From the cell containing the given text, extract its center point as [X, Y] coordinate. 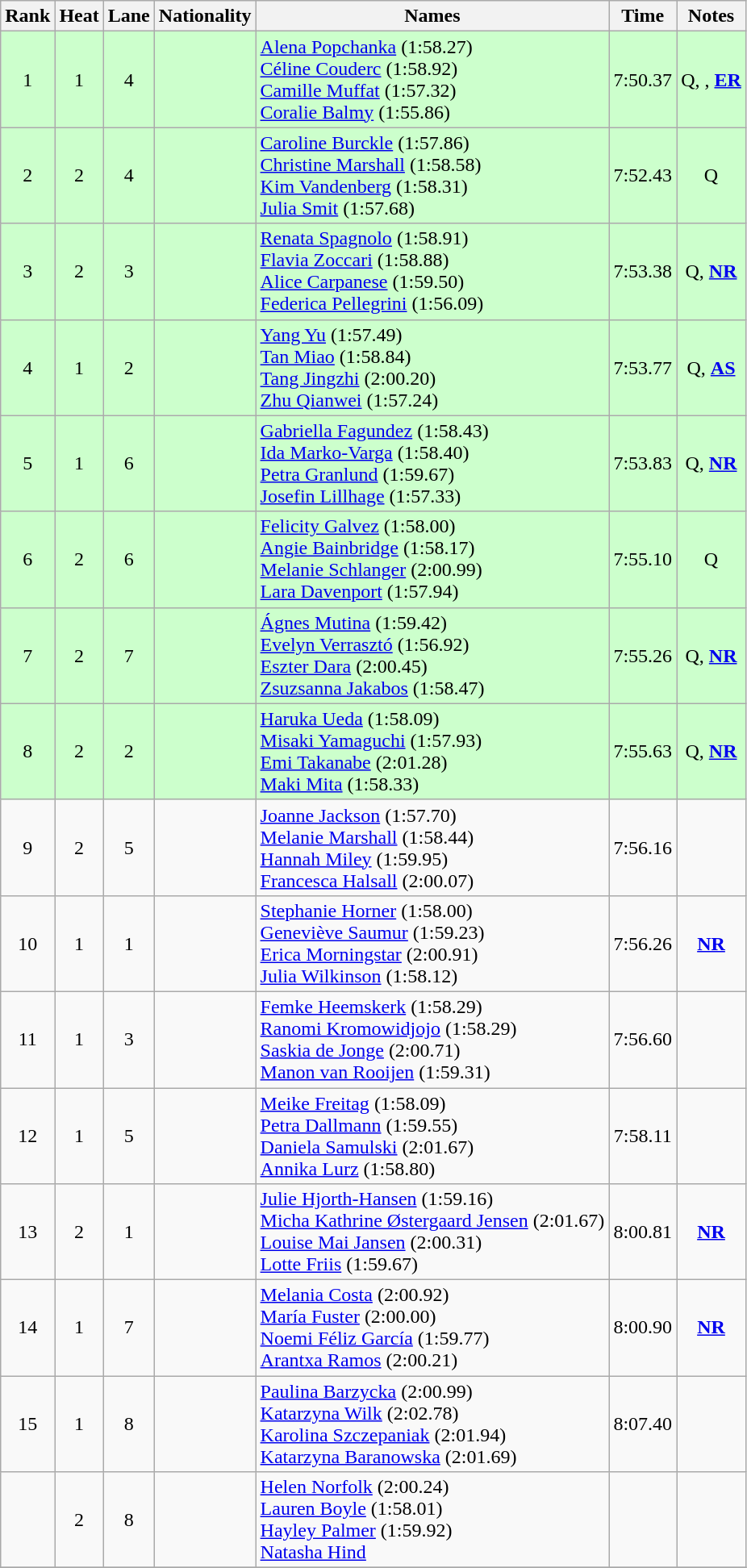
Yang Yu (1:57.49) Tan Miao (1:58.84) Tang Jingzhi (2:00.20) Zhu Qianwei (1:57.24) [432, 368]
Rank [27, 16]
Femke Heemskerk (1:58.29) Ranomi Kromowidjojo (1:58.29) Saskia de Jonge (2:00.71) Manon van Rooijen (1:59.31) [432, 1039]
Caroline Burckle (1:57.86) Christine Marshall (1:58.58) Kim Vandenberg (1:58.31) Julia Smit (1:57.68) [432, 176]
Q, AS [712, 368]
8:00.90 [643, 1328]
7:53.83 [643, 463]
7:55.63 [643, 752]
Joanne Jackson (1:57.70) Melanie Marshall (1:58.44) Hannah Miley (1:59.95) Francesca Halsall (2:00.07) [432, 847]
Names [432, 16]
Helen Norfolk (2:00.24) Lauren Boyle (1:58.01) Hayley Palmer (1:59.92) Natasha Hind [432, 1520]
10 [27, 944]
7:53.77 [643, 368]
7:55.10 [643, 560]
Alena Popchanka (1:58.27) Céline Couderc (1:58.92) Camille Muffat (1:57.32) Coralie Balmy (1:55.86) [432, 79]
8:00.81 [643, 1232]
7:56.60 [643, 1039]
Renata Spagnolo (1:58.91) Flavia Zoccari (1:58.88)Alice Carpanese (1:59.50)Federica Pellegrini (1:56.09) [432, 271]
7:58.11 [643, 1136]
Time [643, 16]
13 [27, 1232]
7:55.26 [643, 655]
7:56.26 [643, 944]
Notes [712, 16]
7:50.37 [643, 79]
14 [27, 1328]
7:53.38 [643, 271]
7:56.16 [643, 847]
Julie Hjorth-Hansen (1:59.16) Micha Kathrine Østergaard Jensen (2:01.67) Louise Mai Jansen (2:00.31) Lotte Friis (1:59.67) [432, 1232]
Gabriella Fagundez (1:58.43) Ida Marko-Varga (1:58.40) Petra Granlund (1:59.67) Josefin Lillhage (1:57.33) [432, 463]
15 [27, 1424]
9 [27, 847]
Melania Costa (2:00.92) María Fuster (2:00.00) Noemi Féliz García (1:59.77) Arantxa Ramos (2:00.21) [432, 1328]
Ágnes Mutina (1:59.42) Evelyn Verrasztó (1:56.92) Eszter Dara (2:00.45) Zsuzsanna Jakabos (1:58.47) [432, 655]
Nationality [205, 16]
Felicity Galvez (1:58.00) Angie Bainbridge (1:58.17) Melanie Schlanger (2:00.99) Lara Davenport (1:57.94) [432, 560]
11 [27, 1039]
Stephanie Horner (1:58.00) Geneviève Saumur (1:59.23) Erica Morningstar (2:00.91) Julia Wilkinson (1:58.12) [432, 944]
12 [27, 1136]
Q, , ER [712, 79]
8:07.40 [643, 1424]
Heat [79, 16]
Lane [129, 16]
Paulina Barzycka (2:00.99) Katarzyna Wilk (2:02.78) Karolina Szczepaniak (2:01.94) Katarzyna Baranowska (2:01.69) [432, 1424]
7:52.43 [643, 176]
Haruka Ueda (1:58.09) Misaki Yamaguchi (1:57.93) Emi Takanabe (2:01.28) Maki Mita (1:58.33) [432, 752]
Meike Freitag (1:58.09) Petra Dallmann (1:59.55) Daniela Samulski (2:01.67) Annika Lurz (1:58.80) [432, 1136]
